Scan for the cell matching the given text and deliver its (x, y) coordinate at center. 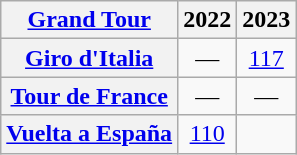
2023 (266, 20)
110 (208, 134)
117 (266, 58)
2022 (208, 20)
Giro d'Italia (90, 58)
Grand Tour (90, 20)
Tour de France (90, 96)
Vuelta a España (90, 134)
